Provide the (X, Y) coordinate of the cell's center where the given text is located.  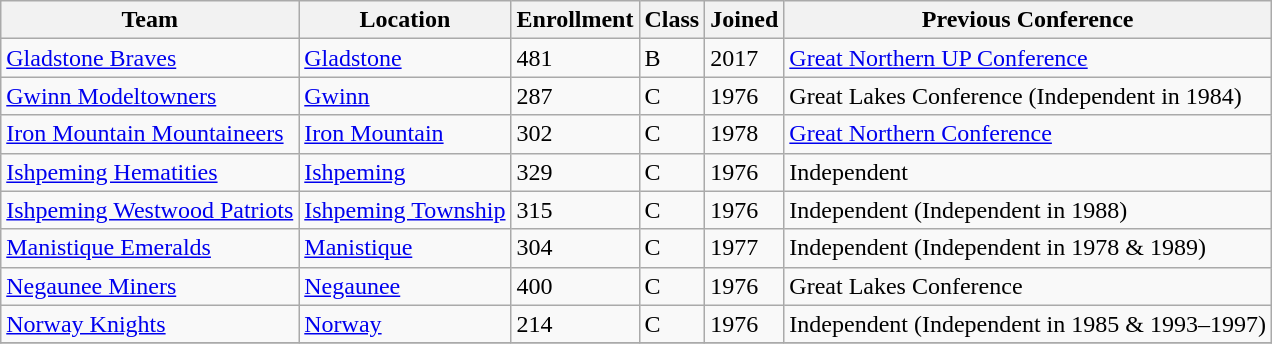
304 (575, 248)
Iron Mountain (405, 134)
481 (575, 58)
Ishpeming Hematities (150, 172)
Great Lakes Conference (1028, 286)
Independent (Independent in 1988) (1028, 210)
Ishpeming Westwood Patriots (150, 210)
315 (575, 210)
1978 (744, 134)
Manistique (405, 248)
Manistique Emeralds (150, 248)
302 (575, 134)
Gladstone Braves (150, 58)
Norway Knights (150, 324)
Previous Conference (1028, 20)
214 (575, 324)
Independent (Independent in 1978 & 1989) (1028, 248)
Enrollment (575, 20)
Joined (744, 20)
329 (575, 172)
Independent (1028, 172)
Ishpeming Township (405, 210)
Ishpeming (405, 172)
Class (672, 20)
Team (150, 20)
B (672, 58)
Iron Mountain Mountaineers (150, 134)
Gladstone (405, 58)
Norway (405, 324)
Great Lakes Conference (Independent in 1984) (1028, 96)
Great Northern Conference (1028, 134)
400 (575, 286)
1977 (744, 248)
Negaunee (405, 286)
Gwinn (405, 96)
287 (575, 96)
Gwinn Modeltowners (150, 96)
Independent (Independent in 1985 & 1993–1997) (1028, 324)
Location (405, 20)
2017 (744, 58)
Great Northern UP Conference (1028, 58)
Negaunee Miners (150, 286)
